Determine the (x, y) coordinate at the center of the cell enclosing the given text.  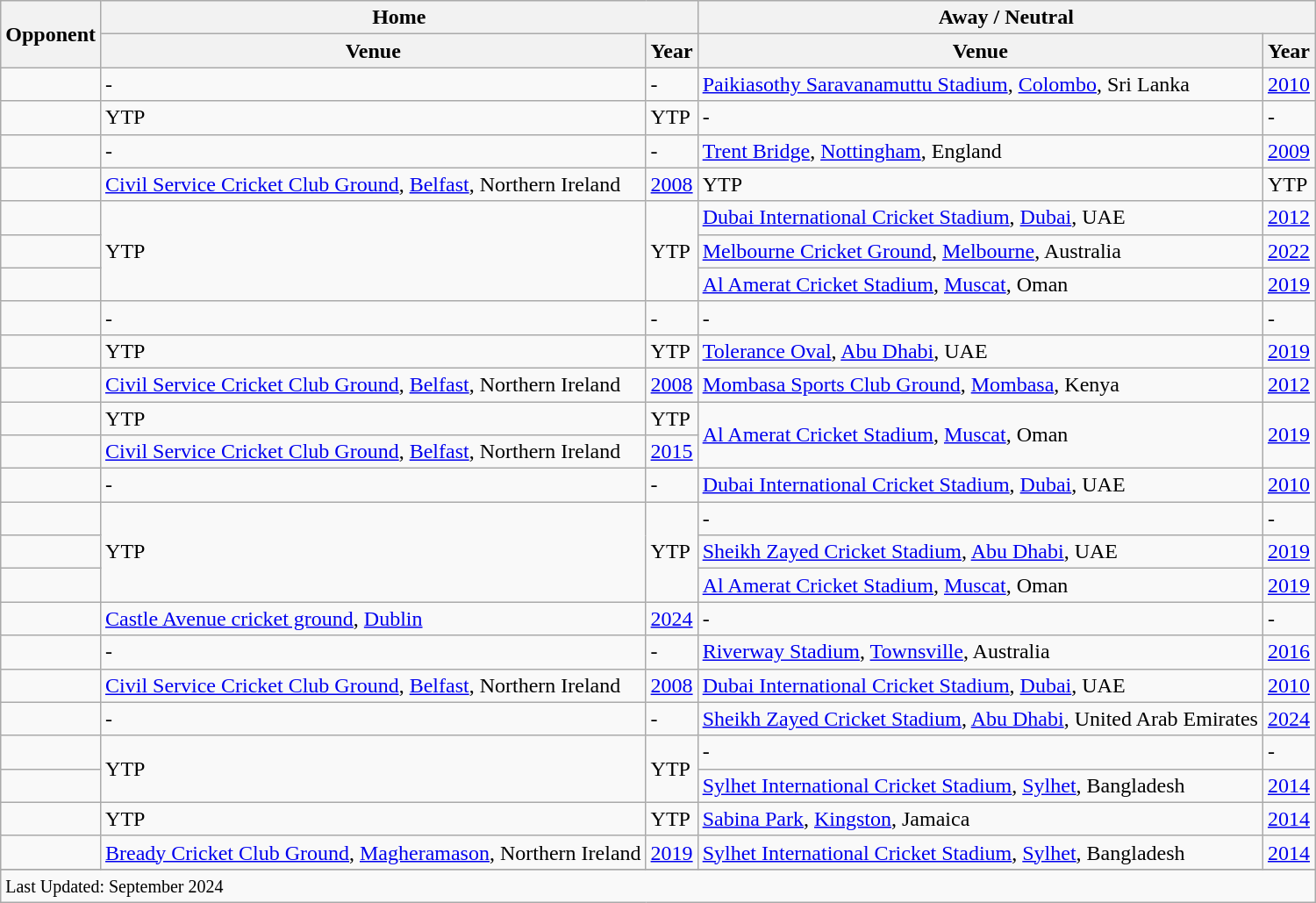
2016 (1288, 652)
Trent Bridge, Nottingham, England (980, 151)
Sabina Park, Kingston, Jamaica (980, 819)
Home (400, 18)
Sheikh Zayed Cricket Stadium, Abu Dhabi, UAE (980, 552)
Melbourne Cricket Ground, Melbourne, Australia (980, 251)
Riverway Stadium, Townsville, Australia (980, 652)
Last Updated: September 2024 (658, 885)
2015 (672, 452)
2022 (1288, 251)
2009 (1288, 151)
Sheikh Zayed Cricket Stadium, Abu Dhabi, United Arab Emirates (980, 719)
Tolerance Oval, Abu Dhabi, UAE (980, 351)
Mombasa Sports Club Ground, Mombasa, Kenya (980, 384)
Paikiasothy Saravanamuttu Stadium, Colombo, Sri Lanka (980, 84)
Bready Cricket Club Ground, Magheramason, Northern Ireland (374, 852)
Away / Neutral (1005, 18)
Castle Avenue cricket ground, Dublin (374, 619)
Opponent (51, 34)
